Provide the [x, y] coordinate of the cell's center where the given text is located.  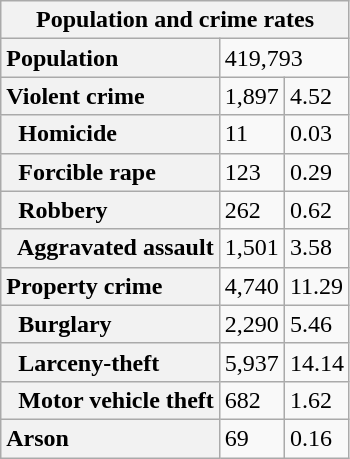
0.16 [316, 438]
1,501 [252, 248]
Aggravated assault [110, 248]
Arson [110, 438]
Violent crime [110, 96]
419,793 [284, 58]
0.29 [316, 172]
11 [252, 134]
0.62 [316, 210]
Robbery [110, 210]
Property crime [110, 286]
Burglary [110, 324]
69 [252, 438]
11.29 [316, 286]
1,897 [252, 96]
1.62 [316, 400]
682 [252, 400]
3.58 [316, 248]
Forcible rape [110, 172]
4.52 [316, 96]
123 [252, 172]
14.14 [316, 362]
Larceny-theft [110, 362]
4,740 [252, 286]
5,937 [252, 362]
Population [110, 58]
Motor vehicle theft [110, 400]
2,290 [252, 324]
262 [252, 210]
5.46 [316, 324]
Population and crime rates [176, 20]
0.03 [316, 134]
Homicide [110, 134]
